Pinpoint the cell where the given text exists, returning its (x, y) midpoint coordinate. 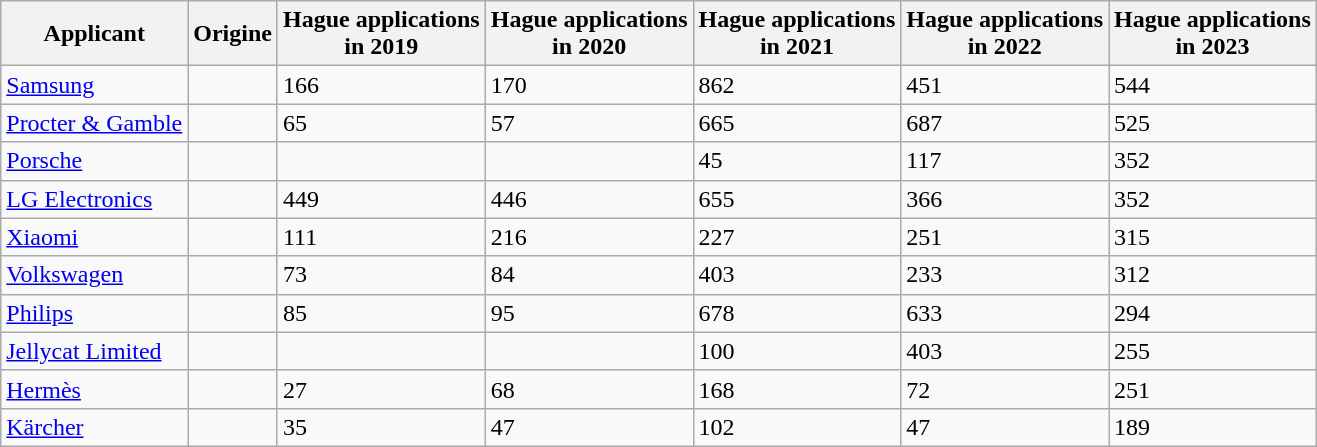
Hague applicationsin 2020 (589, 34)
Hague applicationsin 2022 (1005, 34)
Kärcher (94, 427)
366 (1005, 199)
85 (381, 313)
Jellycat Limited (94, 351)
Hermès (94, 389)
525 (1213, 123)
166 (381, 85)
862 (797, 85)
57 (589, 123)
45 (797, 161)
73 (381, 275)
451 (1005, 85)
111 (381, 237)
449 (381, 199)
544 (1213, 85)
227 (797, 237)
117 (1005, 161)
Applicant (94, 34)
687 (1005, 123)
633 (1005, 313)
Procter & Gamble (94, 123)
Samsung (94, 85)
189 (1213, 427)
100 (797, 351)
678 (797, 313)
170 (589, 85)
35 (381, 427)
84 (589, 275)
312 (1213, 275)
655 (797, 199)
168 (797, 389)
446 (589, 199)
LG Electronics (94, 199)
Porsche (94, 161)
Xiaomi (94, 237)
216 (589, 237)
Hague applicationsin 2019 (381, 34)
255 (1213, 351)
102 (797, 427)
315 (1213, 237)
665 (797, 123)
Hague applicationsin 2021 (797, 34)
65 (381, 123)
95 (589, 313)
Origine (233, 34)
233 (1005, 275)
68 (589, 389)
Volkswagen (94, 275)
72 (1005, 389)
Philips (94, 313)
294 (1213, 313)
Hague applicationsin 2023 (1213, 34)
27 (381, 389)
